Search for the cell housing the specified text and yield its [x, y] center coordinate. 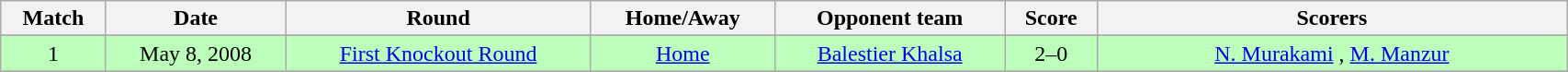
First Knockout Round [438, 54]
Date [196, 18]
1 [53, 54]
Round [438, 18]
N. Murakami , M. Manzur [1332, 54]
2–0 [1051, 54]
May 8, 2008 [196, 54]
Match [53, 18]
Score [1051, 18]
Balestier Khalsa [889, 54]
Home [682, 54]
Scorers [1332, 18]
Opponent team [889, 18]
Home/Away [682, 18]
